Return the (x, y) coordinate for the center point of the cell that contains the specified text.  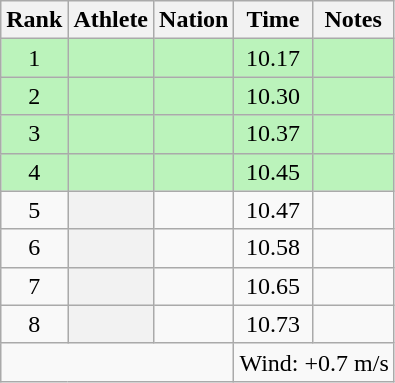
10.45 (273, 172)
10.47 (273, 210)
2 (34, 96)
3 (34, 134)
10.65 (273, 286)
8 (34, 324)
Rank (34, 20)
1 (34, 58)
10.37 (273, 134)
10.30 (273, 96)
10.58 (273, 248)
Time (273, 20)
5 (34, 210)
4 (34, 172)
6 (34, 248)
Wind: +0.7 m/s (314, 362)
10.17 (273, 58)
10.73 (273, 324)
7 (34, 286)
Notes (353, 20)
Nation (194, 20)
Athlete (111, 20)
